Return (X, Y) of the center of cell containing provided text 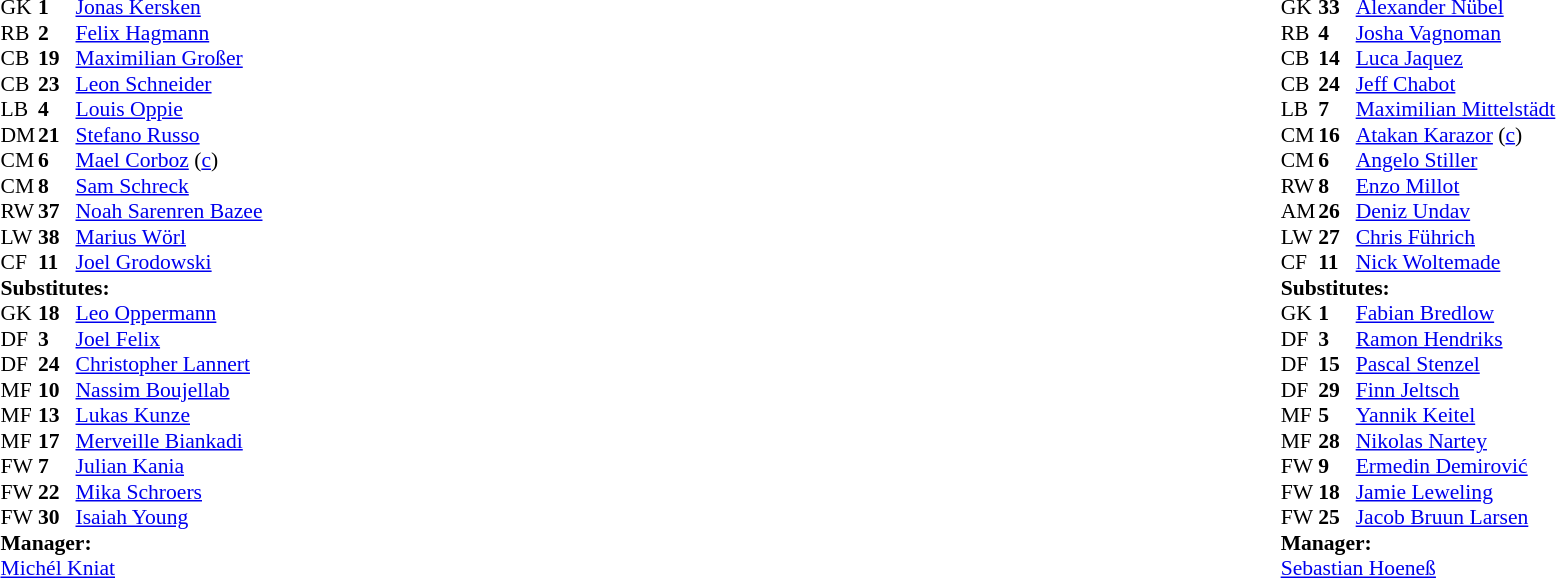
Marius Wörl (170, 237)
Felix Hagmann (170, 33)
Sam Schreck (170, 186)
30 (57, 517)
Joel Felix (170, 339)
13 (57, 415)
16 (1337, 135)
Chris Führich (1456, 237)
Deniz Undav (1456, 211)
37 (57, 211)
21 (57, 135)
Josha Vagnoman (1456, 33)
17 (57, 441)
Atakan Karazor (c) (1456, 135)
Fabian Bredlow (1456, 313)
Mael Corboz (c) (170, 161)
Maximilian Großer (170, 59)
AM (1300, 211)
Leo Oppermann (170, 313)
Lukas Kunze (170, 415)
Christopher Lannert (170, 365)
Julian Kania (170, 467)
Isaiah Young (170, 517)
Enzo Millot (1456, 186)
14 (1337, 59)
19 (57, 59)
38 (57, 237)
Leon Schneider (170, 84)
Jamie Leweling (1456, 492)
2 (57, 33)
Stefano Russo (170, 135)
5 (1337, 415)
Finn Jeltsch (1456, 390)
25 (1337, 517)
Ermedin Demirović (1456, 467)
Joel Grodowski (170, 263)
Nassim Boujellab (170, 390)
Ramon Hendriks (1456, 339)
Yannik Keitel (1456, 415)
Angelo Stiller (1456, 161)
Nikolas Nartey (1456, 441)
22 (57, 492)
23 (57, 84)
Nick Woltemade (1456, 263)
9 (1337, 467)
Maximilian Mittelstädt (1456, 109)
27 (1337, 237)
Jacob Bruun Larsen (1456, 517)
Louis Oppie (170, 109)
Luca Jaquez (1456, 59)
Noah Sarenren Bazee (170, 211)
29 (1337, 390)
28 (1337, 441)
15 (1337, 365)
Mika Schroers (170, 492)
Pascal Stenzel (1456, 365)
Merveille Biankadi (170, 441)
1 (1337, 313)
DM (19, 135)
10 (57, 390)
Jeff Chabot (1456, 84)
26 (1337, 211)
